Pinpoint the cell where the given text exists, returning its [x, y] midpoint coordinate. 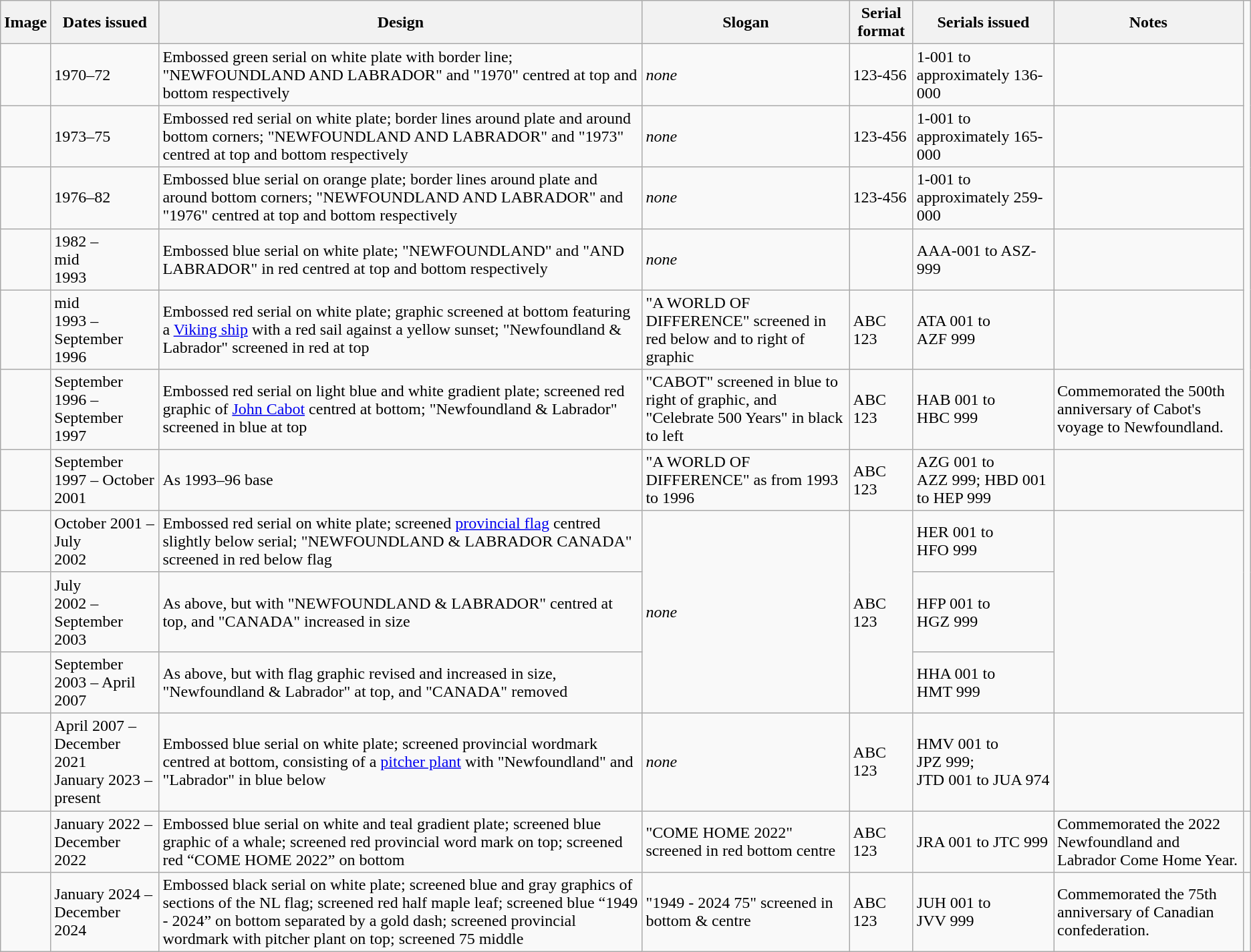
Slogan [746, 23]
Commemorated the 75th anniversary of Canadian confederation. [1148, 913]
Design [401, 23]
Notes [1148, 23]
JUH 001 to JVV 999 [983, 913]
1982 –mid1993 [105, 259]
AAA-001 to ASZ-999 [983, 259]
"CABOT" screened in blue to right of graphic, and "Celebrate 500 Years" in black to left [746, 409]
"A WORLD OF DIFFERENCE" as from 1993 to 1996 [746, 480]
Image [25, 23]
January 2024 – December 2024 [105, 913]
AZG 001 to AZZ 999; HBD 001 to HEP 999 [983, 480]
October 2001 – July2002 [105, 541]
April 2007 – December 2021January 2023 – present [105, 762]
Embossed blue serial on white plate; "NEWFOUNDLAND" and "AND LABRADOR" in red centred at top and bottom respectively [401, 259]
As above, but with flag graphic revised and increased in size, "Newfoundland & Labrador" at top, and "CANADA" removed [401, 682]
Serials issued [983, 23]
"COME HOME 2022" screened in red bottom centre [746, 842]
As 1993–96 base [401, 480]
HER 001 to HFO 999 [983, 541]
As above, but with "NEWFOUNDLAND & LABRADOR" centred at top, and "CANADA" increased in size [401, 612]
Embossed green serial on white plate with border line; "NEWFOUNDLAND AND LABRADOR" and "1970" centred at top and bottom respectively [401, 75]
September 1996 – September 1997 [105, 409]
Dates issued [105, 23]
1-001 to approximately 165-000 [983, 136]
Commemorated the 500th anniversary of Cabot's voyage to Newfoundland. [1148, 409]
1-001 to approximately 136-000 [983, 75]
September 1997 – October 2001 [105, 480]
1976–82 [105, 198]
1-001 to approximately 259-000 [983, 198]
1970–72 [105, 75]
1973–75 [105, 136]
July2002 – September 2003 [105, 612]
HAB 001 to HBC 999 [983, 409]
ATA 001 to AZF 999 [983, 330]
"A WORLD OF DIFFERENCE" screened in red below and to right of graphic [746, 330]
September 2003 – April2007 [105, 682]
HFP 001 to HGZ 999 [983, 612]
Commemorated the 2022 Newfoundland and Labrador Come Home Year. [1148, 842]
HMV 001 to JPZ 999;JTD 001 to JUA 974 [983, 762]
mid1993 – September 1996 [105, 330]
HHA 001 to HMT 999 [983, 682]
Serial format [881, 23]
JRA 001 to JTC 999 [983, 842]
"1949 - 2024 75" screened in bottom & centre [746, 913]
January 2022 – December 2022 [105, 842]
